Locate the cell with the specified text and output its (x, y) center coordinate. 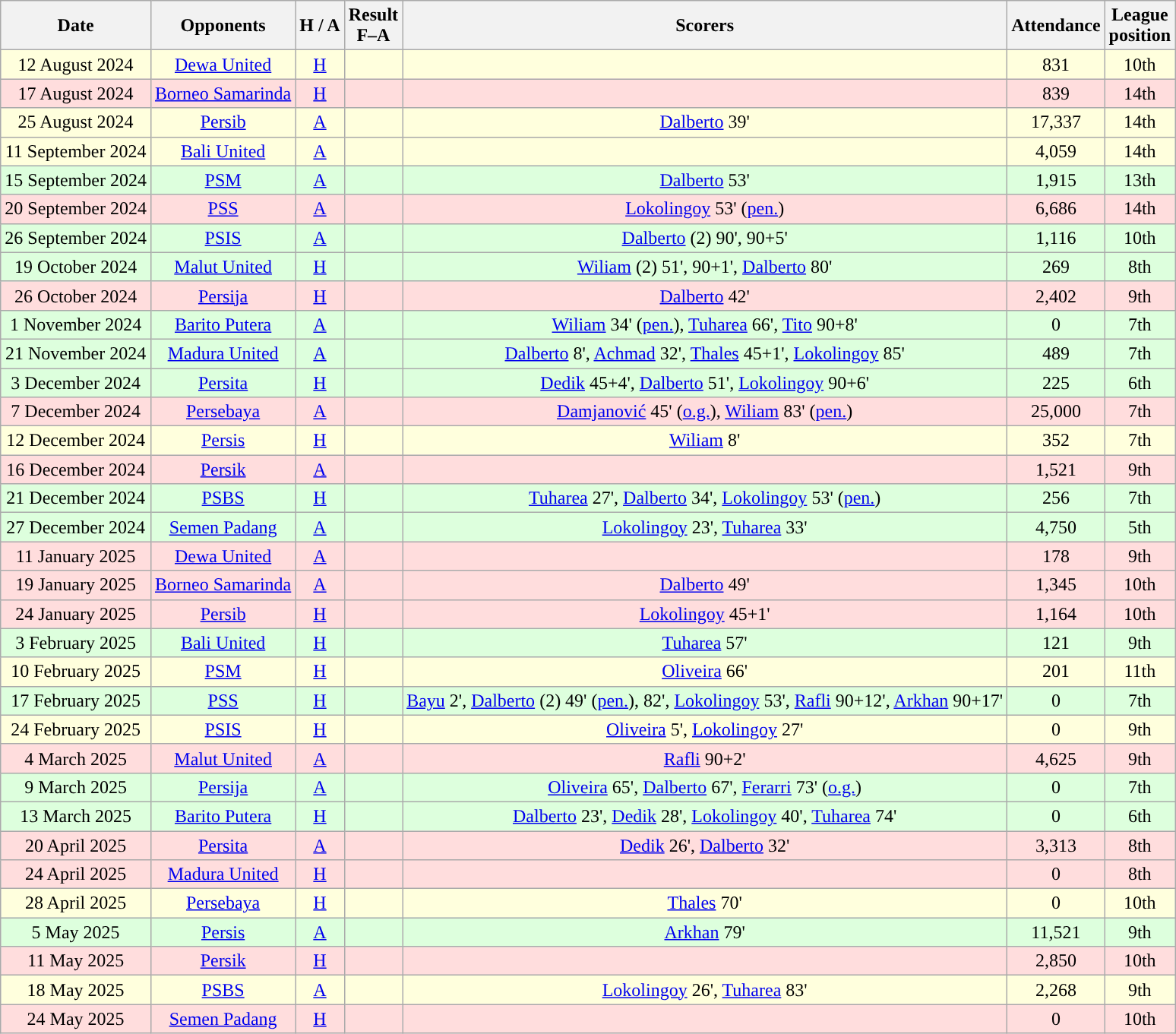
201 (1056, 672)
178 (1056, 556)
21 December 2024 (76, 498)
Lokolingoy 45+1' (705, 614)
Opponents (223, 26)
25 August 2024 (76, 122)
Arkhan 79' (705, 932)
18 May 2025 (76, 990)
Dalberto 39' (705, 122)
1,116 (1056, 238)
4 March 2025 (76, 758)
831 (1056, 65)
6,686 (1056, 209)
839 (1056, 93)
Lokolingoy 23', Tuharea 33' (705, 527)
ResultF–A (373, 26)
24 April 2025 (76, 874)
H / A (320, 26)
121 (1056, 643)
1 November 2024 (76, 324)
Oliveira 66' (705, 672)
4,750 (1056, 527)
20 April 2025 (76, 846)
11th (1140, 672)
2,402 (1056, 296)
11 January 2025 (76, 556)
11 September 2024 (76, 151)
2,850 (1056, 961)
Rafli 90+2' (705, 758)
Oliveira 5', Lokolingoy 27' (705, 729)
2,268 (1056, 990)
Date (76, 26)
21 November 2024 (76, 353)
Attendance (1056, 26)
25,000 (1056, 412)
Tuharea 27', Dalberto 34', Lokolingoy 53' (pen.) (705, 498)
12 August 2024 (76, 65)
Dalberto 42' (705, 296)
1,345 (1056, 585)
13th (1140, 180)
3,313 (1056, 846)
26 September 2024 (76, 238)
Tuharea 57' (705, 643)
489 (1056, 353)
Dalberto 23', Dedik 28', Lokolingoy 40', Tuharea 74' (705, 816)
7 December 2024 (76, 412)
Damjanović 45' (o.g.), Wiliam 83' (pen.) (705, 412)
19 January 2025 (76, 585)
225 (1056, 382)
Wiliam (2) 51', 90+1', Dalberto 80' (705, 267)
Dalberto 49' (705, 585)
11 May 2025 (76, 961)
Dalberto 53' (705, 180)
16 December 2024 (76, 470)
5 May 2025 (76, 932)
Lokolingoy 26', Tuharea 83' (705, 990)
12 December 2024 (76, 441)
10 February 2025 (76, 672)
9 March 2025 (76, 787)
Wiliam 8' (705, 441)
Dalberto 8', Achmad 32', Thales 45+1', Lokolingoy 85' (705, 353)
4,059 (1056, 151)
19 October 2024 (76, 267)
17,337 (1056, 122)
Lokolingoy 53' (pen.) (705, 209)
269 (1056, 267)
15 September 2024 (76, 180)
28 April 2025 (76, 903)
Dedik 45+4', Dalberto 51', Lokolingoy 90+6' (705, 382)
17 August 2024 (76, 93)
3 December 2024 (76, 382)
17 February 2025 (76, 700)
Wiliam 34' (pen.), Tuharea 66', Tito 90+8' (705, 324)
Dalberto (2) 90', 90+5' (705, 238)
1,915 (1056, 180)
20 September 2024 (76, 209)
24 May 2025 (76, 1019)
1,164 (1056, 614)
Thales 70' (705, 903)
1,521 (1056, 470)
13 March 2025 (76, 816)
5th (1140, 527)
27 December 2024 (76, 527)
24 February 2025 (76, 729)
Scorers (705, 26)
4,625 (1056, 758)
256 (1056, 498)
3 February 2025 (76, 643)
24 January 2025 (76, 614)
Dedik 26', Dalberto 32' (705, 846)
Leagueposition (1140, 26)
26 October 2024 (76, 296)
Oliveira 65', Dalberto 67', Ferarri 73' (o.g.) (705, 787)
352 (1056, 441)
Bayu 2', Dalberto (2) 49' (pen.), 82', Lokolingoy 53', Rafli 90+12', Arkhan 90+17' (705, 700)
11,521 (1056, 932)
